Return the (X, Y) coordinate for the center point of the cell that contains the specified text.  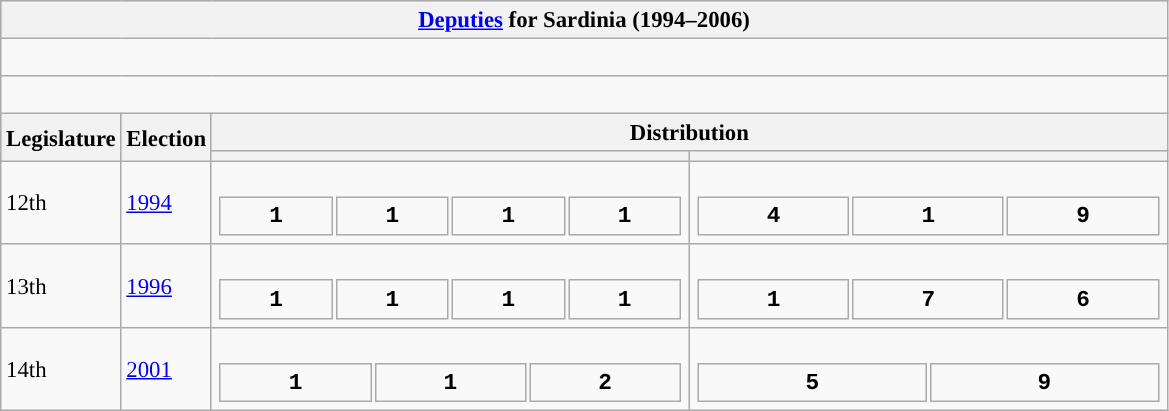
5 9 (928, 368)
5 (812, 382)
2 (605, 382)
Deputies for Sardinia (1994–2006) (584, 20)
7 (928, 300)
12th (61, 204)
4 1 9 (928, 204)
Election (166, 138)
4 (774, 216)
14th (61, 368)
1996 (166, 286)
1 1 2 (450, 368)
2001 (166, 368)
13th (61, 286)
1994 (166, 204)
Distribution (689, 133)
1 7 6 (928, 286)
6 (1083, 300)
Legislature (61, 138)
